Locate the cell with the specified text and output its [x, y] center coordinate. 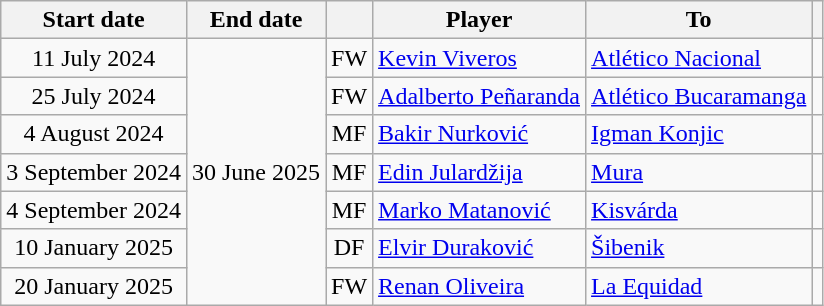
Start date [94, 20]
30 June 2025 [256, 172]
4 September 2024 [94, 210]
Kevin Viveros [480, 58]
Atlético Bucaramanga [699, 96]
DF [350, 248]
Mura [699, 172]
Šibenik [699, 248]
4 August 2024 [94, 134]
Bakir Nurković [480, 134]
10 January 2025 [94, 248]
End date [256, 20]
Atlético Nacional [699, 58]
Edin Julardžija [480, 172]
Igman Konjic [699, 134]
Adalberto Peñaranda [480, 96]
To [699, 20]
Elvir Duraković [480, 248]
11 July 2024 [94, 58]
20 January 2025 [94, 286]
Kisvárda [699, 210]
3 September 2024 [94, 172]
Renan Oliveira [480, 286]
25 July 2024 [94, 96]
La Equidad [699, 286]
Player [480, 20]
Marko Matanović [480, 210]
